Output the (X, Y) coordinate of the center of the cell containing the given text.  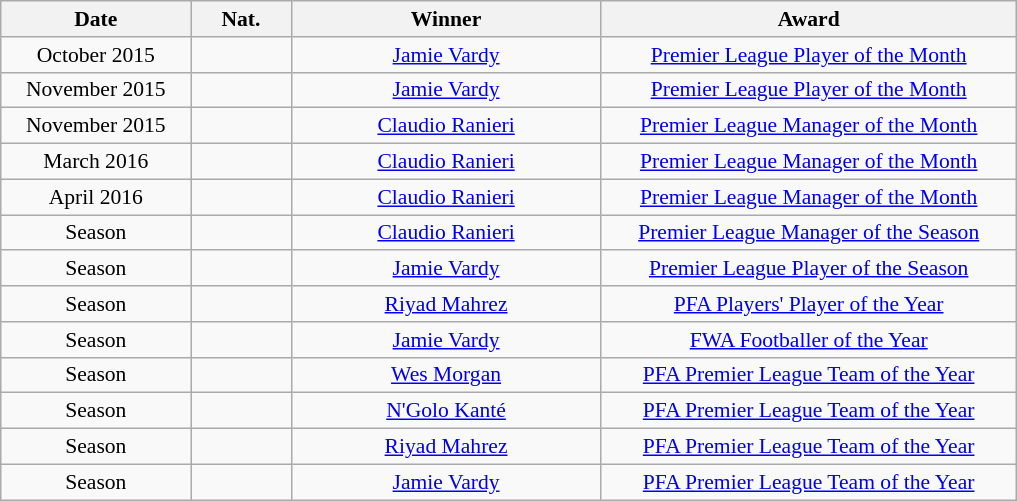
PFA Players' Player of the Year (808, 304)
Winner (446, 19)
Premier League Player of the Season (808, 269)
FWA Footballer of the Year (808, 340)
Nat. (241, 19)
Date (96, 19)
Award (808, 19)
April 2016 (96, 197)
October 2015 (96, 55)
Premier League Manager of the Season (808, 233)
N'Golo Kanté (446, 411)
Wes Morgan (446, 375)
March 2016 (96, 162)
